Extract the [x, y] coordinate from the center of the cell holding the provided text.  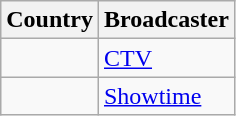
CTV [166, 58]
Showtime [166, 96]
Broadcaster [166, 20]
Country [50, 20]
